Return the [X, Y] coordinate for the center point of the cell that contains the specified text.  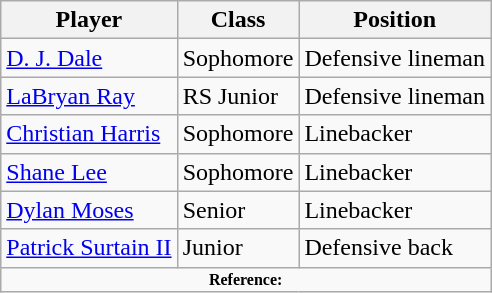
Reference: [246, 279]
Shane Lee [89, 172]
Patrick Surtain II [89, 248]
LaBryan Ray [89, 96]
Senior [238, 210]
RS Junior [238, 96]
Player [89, 20]
Defensive back [395, 248]
D. J. Dale [89, 58]
Position [395, 20]
Dylan Moses [89, 210]
Class [238, 20]
Junior [238, 248]
Christian Harris [89, 134]
